Provide the (x, y) coordinate of the cell's center where the given text is located.  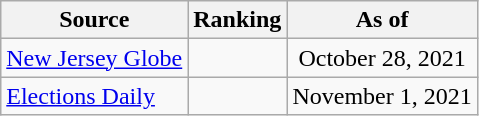
As of (382, 20)
Source (94, 20)
November 1, 2021 (382, 96)
Ranking (238, 20)
New Jersey Globe (94, 58)
Elections Daily (94, 96)
October 28, 2021 (382, 58)
